Determine the [x, y] coordinate at the center of the cell enclosing the given text.  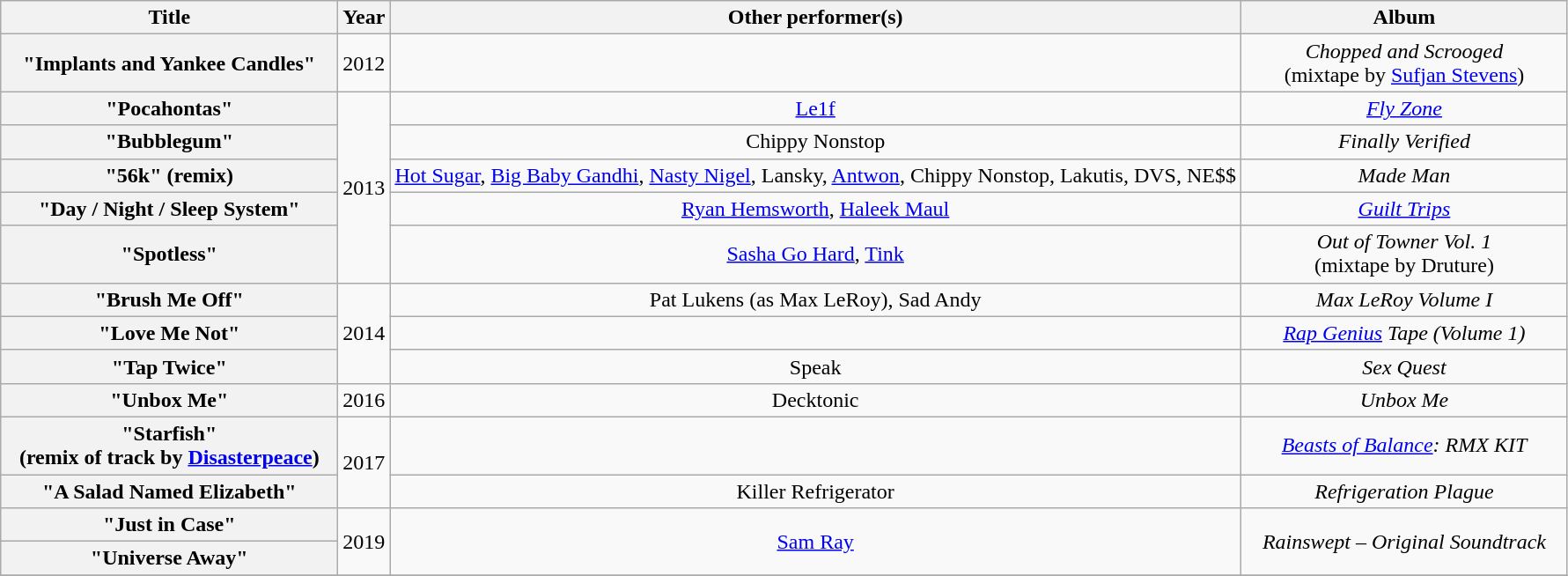
"56k" (remix) [169, 175]
"Brush Me Off" [169, 299]
"A Salad Named Elizabeth" [169, 491]
2014 [364, 333]
"Tap Twice" [169, 366]
"Spotless" [169, 254]
"Implants and Yankee Candles" [169, 63]
2017 [364, 462]
Beasts of Balance: RMX KIT [1403, 446]
Speak [815, 366]
Refrigeration Plague [1403, 491]
Finally Verified [1403, 142]
"Bubblegum" [169, 142]
Killer Refrigerator [815, 491]
Album [1403, 18]
2013 [364, 187]
2012 [364, 63]
Unbox Me [1403, 400]
Rap Genius Tape (Volume 1) [1403, 333]
"Love Me Not" [169, 333]
Sam Ray [815, 542]
Le1f [815, 108]
Max LeRoy Volume I [1403, 299]
Chopped and Scrooged(mixtape by Sufjan Stevens) [1403, 63]
Hot Sugar, Big Baby Gandhi, Nasty Nigel, Lansky, Antwon, Chippy Nonstop, Lakutis, DVS, NE$$ [815, 175]
Pat Lukens (as Max LeRoy), Sad Andy [815, 299]
Chippy Nonstop [815, 142]
Fly Zone [1403, 108]
Decktonic [815, 400]
Made Man [1403, 175]
"Unbox Me" [169, 400]
2016 [364, 400]
Out of Towner Vol. 1(mixtape by Druture) [1403, 254]
Rainswept – Original Soundtrack [1403, 542]
Sasha Go Hard, Tink [815, 254]
"Starfish"(remix of track by Disasterpeace) [169, 446]
Guilt Trips [1403, 209]
Year [364, 18]
"Just in Case" [169, 525]
"Day / Night / Sleep System" [169, 209]
Ryan Hemsworth, Haleek Maul [815, 209]
Other performer(s) [815, 18]
"Universe Away" [169, 558]
"Pocahontas" [169, 108]
2019 [364, 542]
Title [169, 18]
Sex Quest [1403, 366]
